Return (x, y) of the center of cell containing provided text 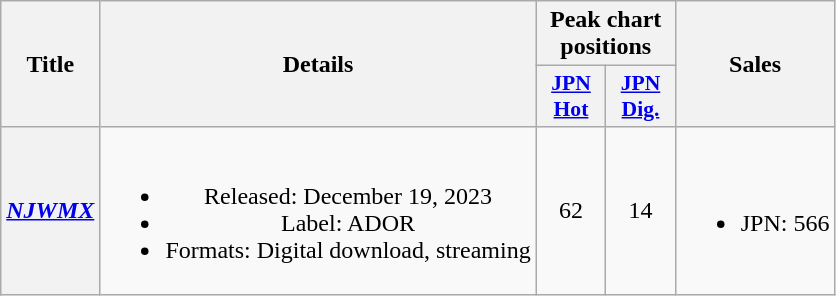
JPN: 566 (755, 210)
JPNDig. (641, 96)
Released: December 19, 2023Label: ADORFormats: Digital download, streaming (318, 210)
Title (50, 64)
62 (571, 210)
Sales (755, 64)
Details (318, 64)
Peak chart positions (606, 34)
JPNHot (571, 96)
NJWMX (50, 210)
14 (641, 210)
